Detect which cell encompasses the target text, then output its (x, y) center coordinate. 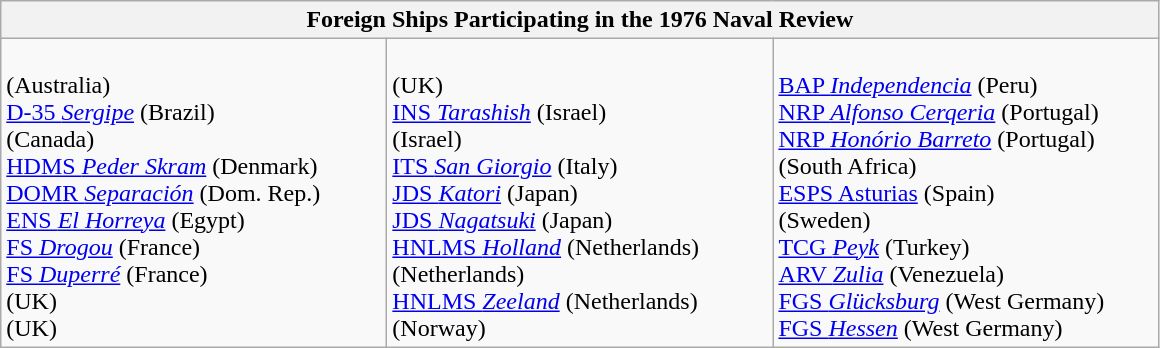
Foreign Ships Participating in the 1976 Naval Review (580, 20)
